Return [x, y] of the center of cell containing provided text 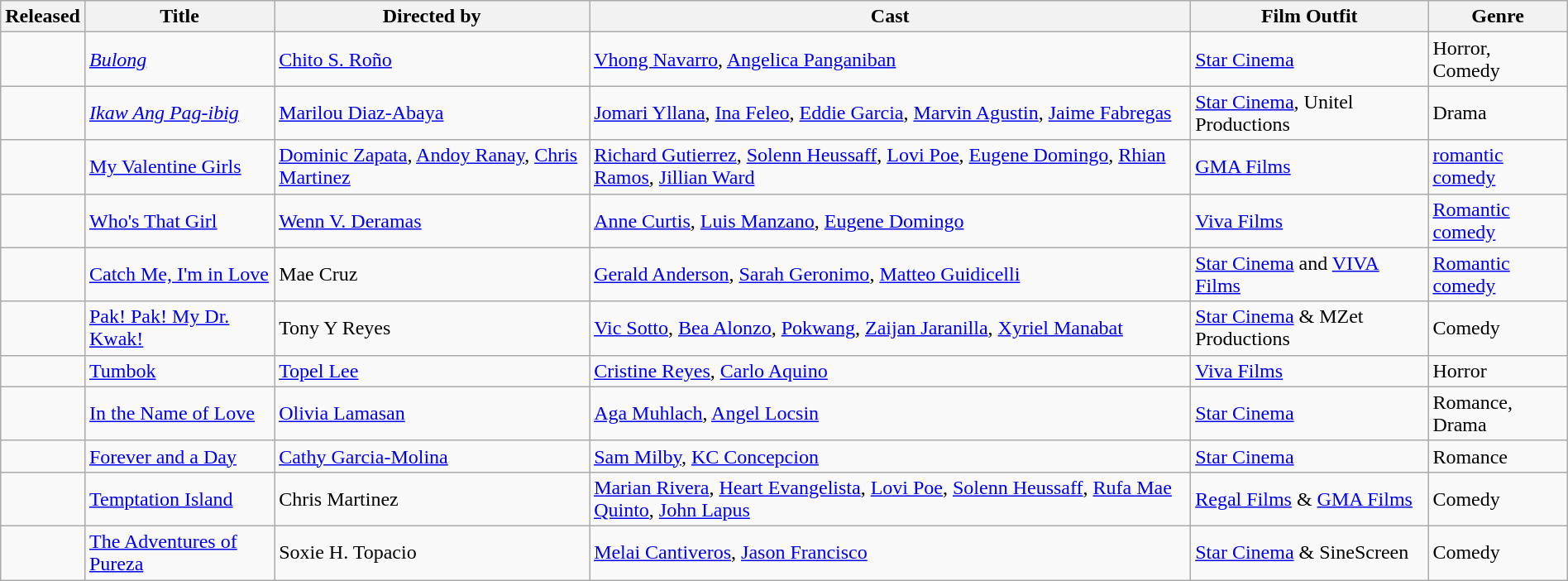
Romance, Drama [1498, 414]
Mae Cruz [432, 275]
Star Cinema, Unitel Productions [1310, 113]
Vhong Navarro, Angelica Panganiban [890, 60]
Richard Gutierrez, Solenn Heussaff, Lovi Poe, Eugene Domingo, Rhian Ramos, Jillian Ward [890, 167]
Cathy Garcia-Molina [432, 456]
Soxie H. Topacio [432, 553]
Temptation Island [179, 498]
GMA Films [1310, 167]
Melai Cantiveros, Jason Francisco [890, 553]
Cristine Reyes, Carlo Aquino [890, 371]
Chris Martinez [432, 498]
Aga Muhlach, Angel Locsin [890, 414]
My Valentine Girls [179, 167]
Star Cinema & MZet Productions [1310, 328]
Marian Rivera, Heart Evangelista, Lovi Poe, Solenn Heussaff, Rufa Mae Quinto, John Lapus [890, 498]
Cast [890, 17]
Drama [1498, 113]
Vic Sotto, Bea Alonzo, Pokwang, Zaijan Jaranilla, Xyriel Manabat [890, 328]
Jomari Yllana, Ina Feleo, Eddie Garcia, Marvin Agustin, Jaime Fabregas [890, 113]
Directed by [432, 17]
The Adventures of Pureza [179, 553]
Genre [1498, 17]
Released [43, 17]
Tumbok [179, 371]
romantic comedy [1498, 167]
Film Outfit [1310, 17]
Regal Films & GMA Films [1310, 498]
In the Name of Love [179, 414]
Anne Curtis, Luis Manzano, Eugene Domingo [890, 220]
Olivia Lamasan [432, 414]
Star Cinema and VIVA Films [1310, 275]
Gerald Anderson, Sarah Geronimo, Matteo Guidicelli [890, 275]
Ikaw Ang Pag-ibig [179, 113]
Marilou Diaz-Abaya [432, 113]
Wenn V. Deramas [432, 220]
Pak! Pak! My Dr. Kwak! [179, 328]
Bulong [179, 60]
Star Cinema & SineScreen [1310, 553]
Who's That Girl [179, 220]
Sam Milby, KC Concepcion [890, 456]
Tony Y Reyes [432, 328]
Title [179, 17]
Catch Me, I'm in Love [179, 275]
Chito S. Roño [432, 60]
Forever and a Day [179, 456]
Romance [1498, 456]
Topel Lee [432, 371]
Dominic Zapata, Andoy Ranay, Chris Martinez [432, 167]
Horror, Comedy [1498, 60]
Horror [1498, 371]
